From the cell containing the given text, extract its center point as [X, Y] coordinate. 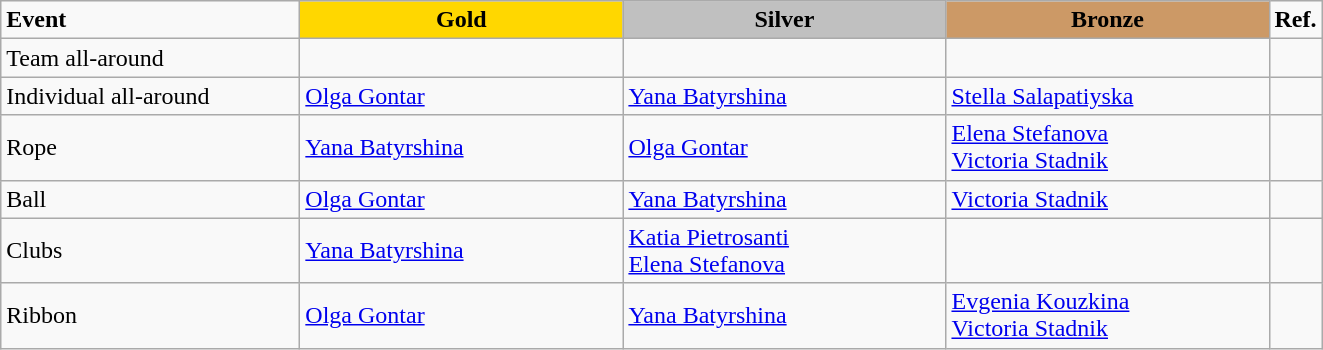
Silver [784, 20]
Rope [150, 148]
Ribbon [150, 316]
Gold [462, 20]
Katia Pietrosanti Elena Stefanova [784, 250]
Elena Stefanova Victoria Stadnik [1108, 148]
Ref. [1296, 20]
Evgenia Kouzkina Victoria Stadnik [1108, 316]
Clubs [150, 250]
Bronze [1108, 20]
Ball [150, 199]
Individual all-around [150, 96]
Event [150, 20]
Team all-around [150, 58]
Victoria Stadnik [1108, 199]
Stella Salapatiyska [1108, 96]
